Detect which cell encompasses the target text, then output its [X, Y] center coordinate. 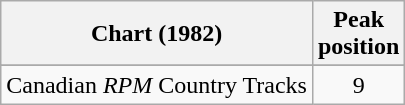
9 [358, 85]
Canadian RPM Country Tracks [157, 85]
Chart (1982) [157, 34]
Peakposition [358, 34]
